Determine the [X, Y] coordinate at the center of the cell enclosing the given text.  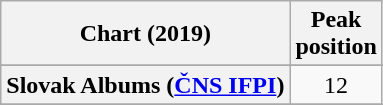
Slovak Albums (ČNS IFPI) [146, 85]
Peakposition [336, 34]
12 [336, 85]
Chart (2019) [146, 34]
